From the cell containing the given text, extract its center point as (x, y) coordinate. 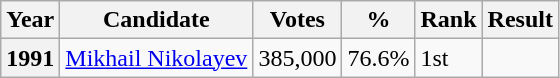
385,000 (298, 58)
76.6% (378, 58)
1st (448, 58)
Year (30, 20)
Rank (448, 20)
% (378, 20)
Votes (298, 20)
Mikhail Nikolayev (156, 58)
Result (520, 20)
Candidate (156, 20)
1991 (30, 58)
